Capture the cell that displays the provided text and extract its (x, y) central coordinate. 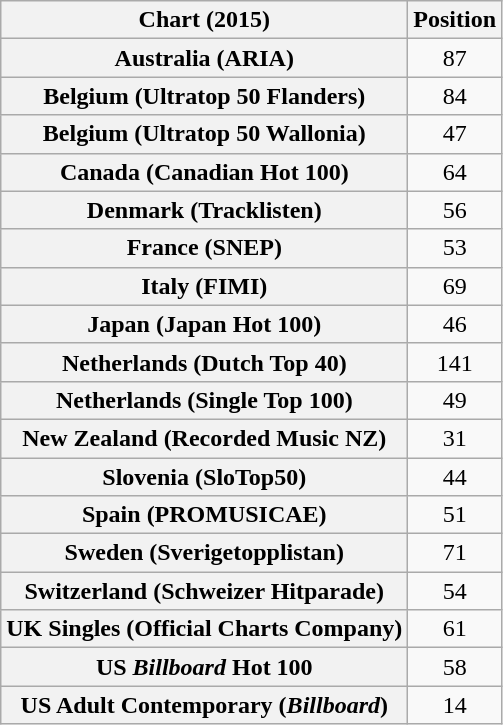
53 (455, 248)
54 (455, 591)
44 (455, 477)
Sweden (Sverigetopplistan) (204, 553)
Netherlands (Dutch Top 40) (204, 362)
Canada (Canadian Hot 100) (204, 172)
87 (455, 58)
56 (455, 210)
Netherlands (Single Top 100) (204, 400)
France (SNEP) (204, 248)
Belgium (Ultratop 50 Wallonia) (204, 134)
Belgium (Ultratop 50 Flanders) (204, 96)
46 (455, 324)
84 (455, 96)
Australia (ARIA) (204, 58)
Position (455, 20)
31 (455, 438)
New Zealand (Recorded Music NZ) (204, 438)
Slovenia (SloTop50) (204, 477)
64 (455, 172)
Italy (FIMI) (204, 286)
14 (455, 705)
71 (455, 553)
Japan (Japan Hot 100) (204, 324)
Denmark (Tracklisten) (204, 210)
141 (455, 362)
Spain (PROMUSICAE) (204, 515)
US Adult Contemporary (Billboard) (204, 705)
Chart (2015) (204, 20)
Switzerland (Schweizer Hitparade) (204, 591)
51 (455, 515)
69 (455, 286)
UK Singles (Official Charts Company) (204, 629)
47 (455, 134)
58 (455, 667)
US Billboard Hot 100 (204, 667)
49 (455, 400)
61 (455, 629)
